Scan for the cell matching the given text and deliver its [X, Y] coordinate at center. 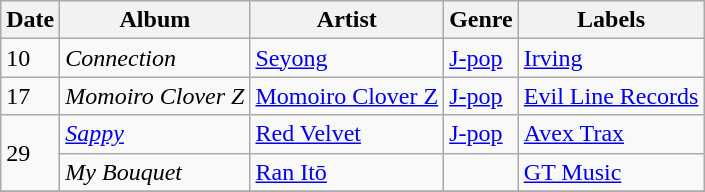
Genre [482, 20]
Irving [611, 58]
Labels [611, 20]
Album [155, 20]
GT Music [611, 172]
Evil Line Records [611, 96]
My Bouquet [155, 172]
Seyong [347, 58]
Date [30, 20]
Ran Itō [347, 172]
Avex Trax [611, 134]
29 [30, 153]
Connection [155, 58]
Artist [347, 20]
Red Velvet [347, 134]
10 [30, 58]
17 [30, 96]
Sappy [155, 134]
